Search for the cell housing the specified text and yield its [X, Y] center coordinate. 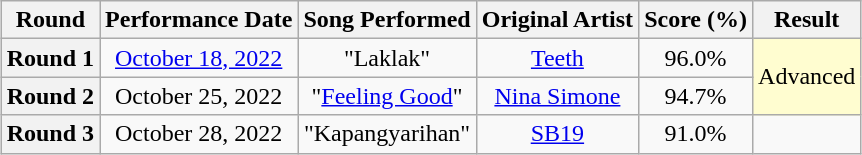
91.0% [696, 134]
SB19 [557, 134]
Song Performed [387, 20]
October 28, 2022 [199, 134]
October 18, 2022 [199, 58]
October 25, 2022 [199, 96]
Result [807, 20]
Nina Simone [557, 96]
Round [50, 20]
"Kapangyarihan" [387, 134]
"Laklak" [387, 58]
94.7% [696, 96]
Performance Date [199, 20]
Advanced [807, 77]
Round 2 [50, 96]
"Feeling Good" [387, 96]
Score (%) [696, 20]
Original Artist [557, 20]
Round 3 [50, 134]
Round 1 [50, 58]
Teeth [557, 58]
96.0% [696, 58]
